Identify which cell holds the provided text, then report its [x, y] central coordinate. 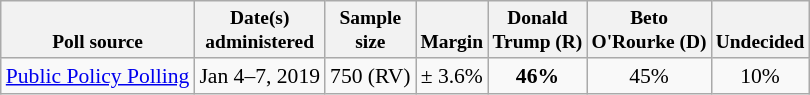
46% [538, 76]
Poll source [98, 30]
10% [760, 76]
Jan 4–7, 2019 [260, 76]
Public Policy Polling [98, 76]
DonaldTrump (R) [538, 30]
Date(s)administered [260, 30]
45% [649, 76]
± 3.6% [452, 76]
Samplesize [370, 30]
BetoO'Rourke (D) [649, 30]
750 (RV) [370, 76]
Undecided [760, 30]
Margin [452, 30]
